Search for the cell housing the specified text and yield its (X, Y) center coordinate. 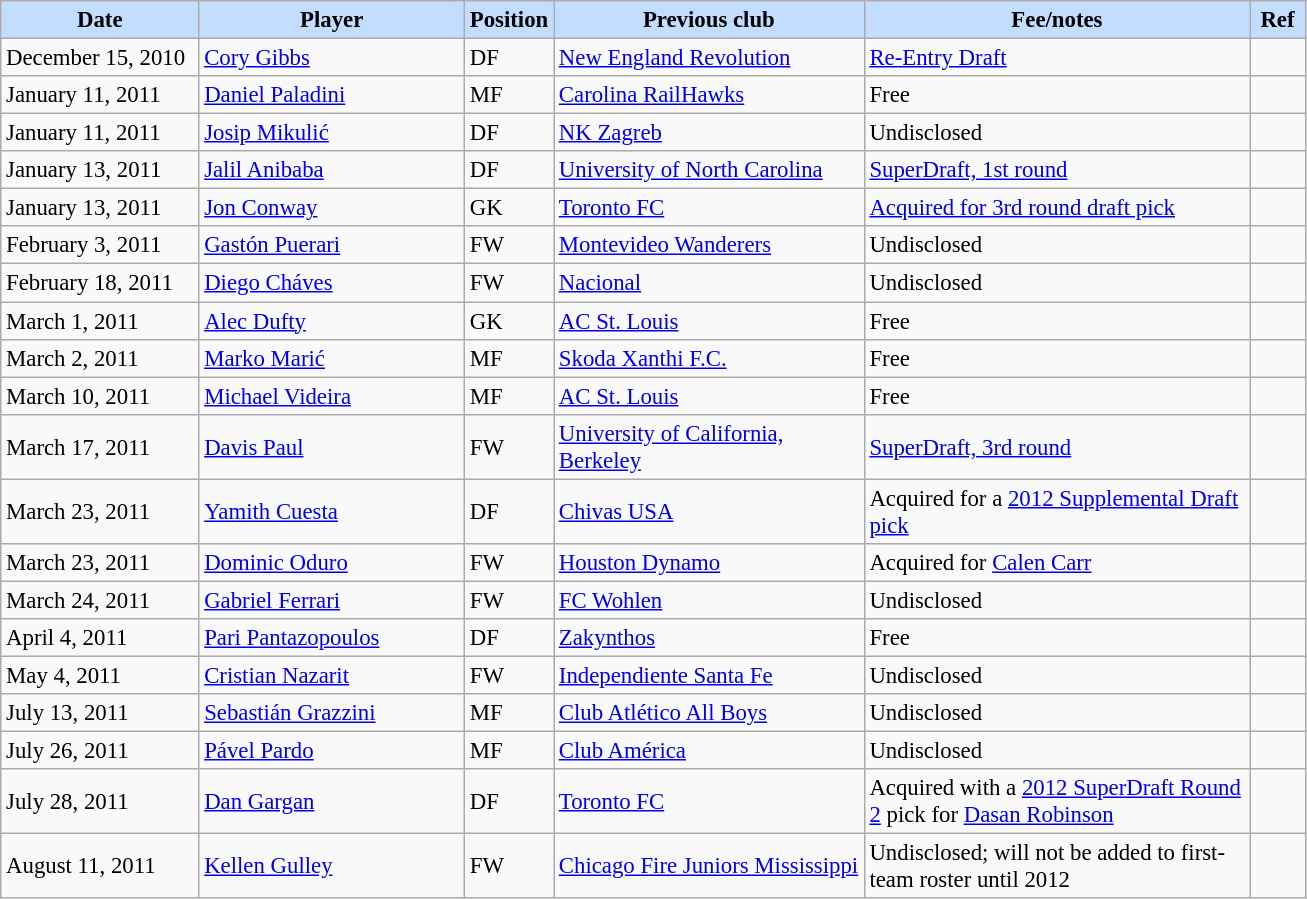
Chivas USA (710, 512)
Acquired for a 2012 Supplemental Draft pick (1057, 512)
Josip Mikulić (332, 133)
March 10, 2011 (100, 396)
University of North Carolina (710, 170)
Dominic Oduro (332, 563)
Diego Cháves (332, 283)
March 1, 2011 (100, 321)
Date (100, 20)
Ref (1278, 20)
Position (508, 20)
Acquired for 3rd round draft pick (1057, 208)
Club Atlético All Boys (710, 713)
SuperDraft, 1st round (1057, 170)
FC Wohlen (710, 600)
Jalil Anibaba (332, 170)
Pari Pantazopoulos (332, 638)
University of California, Berkeley (710, 446)
Jon Conway (332, 208)
April 4, 2011 (100, 638)
Acquired for Calen Carr (1057, 563)
Nacional (710, 283)
Pável Pardo (332, 751)
Kellen Gulley (332, 866)
New England Revolution (710, 58)
Cory Gibbs (332, 58)
Player (332, 20)
May 4, 2011 (100, 675)
Undisclosed; will not be added to first-team roster until 2012 (1057, 866)
Cristian Nazarit (332, 675)
July 28, 2011 (100, 802)
Previous club (710, 20)
Montevideo Wanderers (710, 245)
Acquired with a 2012 SuperDraft Round 2 pick for Dasan Robinson (1057, 802)
Michael Videira (332, 396)
Zakynthos (710, 638)
Gastón Puerari (332, 245)
Club América (710, 751)
NK Zagreb (710, 133)
Sebastián Grazzini (332, 713)
Daniel Paladini (332, 95)
July 26, 2011 (100, 751)
Carolina RailHawks (710, 95)
Alec Dufty (332, 321)
August 11, 2011 (100, 866)
Chicago Fire Juniors Mississippi (710, 866)
Skoda Xanthi F.C. (710, 358)
March 2, 2011 (100, 358)
February 3, 2011 (100, 245)
Marko Marić (332, 358)
February 18, 2011 (100, 283)
Yamith Cuesta (332, 512)
March 24, 2011 (100, 600)
December 15, 2010 (100, 58)
Gabriel Ferrari (332, 600)
Dan Gargan (332, 802)
Davis Paul (332, 446)
March 17, 2011 (100, 446)
Independiente Santa Fe (710, 675)
SuperDraft, 3rd round (1057, 446)
Fee/notes (1057, 20)
Houston Dynamo (710, 563)
Re-Entry Draft (1057, 58)
July 13, 2011 (100, 713)
